Detect which cell encompasses the target text, then output its [X, Y] center coordinate. 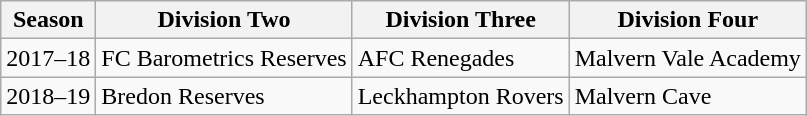
2017–18 [48, 58]
Division Four [688, 20]
Season [48, 20]
FC Barometrics Reserves [224, 58]
Bredon Reserves [224, 96]
Malvern Cave [688, 96]
Division Two [224, 20]
Malvern Vale Academy [688, 58]
2018–19 [48, 96]
Division Three [460, 20]
Leckhampton Rovers [460, 96]
AFC Renegades [460, 58]
